For the text-containing cell, return its midpoint in [x, y] coordinate format. 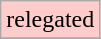
relegated [50, 20]
